Return the [x, y] coordinate for the center point of the cell that contains the specified text.  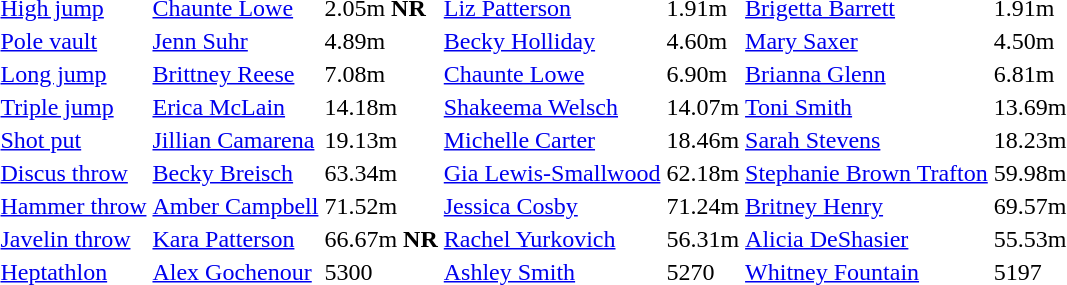
Jillian Camarena [236, 140]
Becky Breisch [236, 173]
Erica McLain [236, 107]
4.60m [703, 41]
Kara Patterson [236, 239]
18.46m [703, 140]
63.34m [381, 173]
Chaunte Lowe [552, 74]
19.13m [381, 140]
Rachel Yurkovich [552, 239]
Alicia DeShasier [867, 239]
71.52m [381, 206]
Stephanie Brown Trafton [867, 173]
Mary Saxer [867, 41]
4.89m [381, 41]
66.67m NR [381, 239]
Amber Campbell [236, 206]
Jenn Suhr [236, 41]
71.24m [703, 206]
56.31m [703, 239]
Britney Henry [867, 206]
Brianna Glenn [867, 74]
Jessica Cosby [552, 206]
6.90m [703, 74]
Gia Lewis-Smallwood [552, 173]
Michelle Carter [552, 140]
14.07m [703, 107]
Toni Smith [867, 107]
Shakeema Welsch [552, 107]
Sarah Stevens [867, 140]
Becky Holliday [552, 41]
62.18m [703, 173]
14.18m [381, 107]
7.08m [381, 74]
Brittney Reese [236, 74]
